Find where the given text appears and provide that cell's center as (X, Y) coordinate. 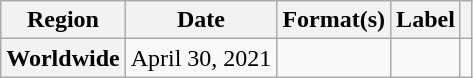
Region (63, 20)
Format(s) (334, 20)
April 30, 2021 (201, 58)
Worldwide (63, 58)
Date (201, 20)
Label (426, 20)
